Determine the [x, y] coordinate at the center of the cell enclosing the given text.  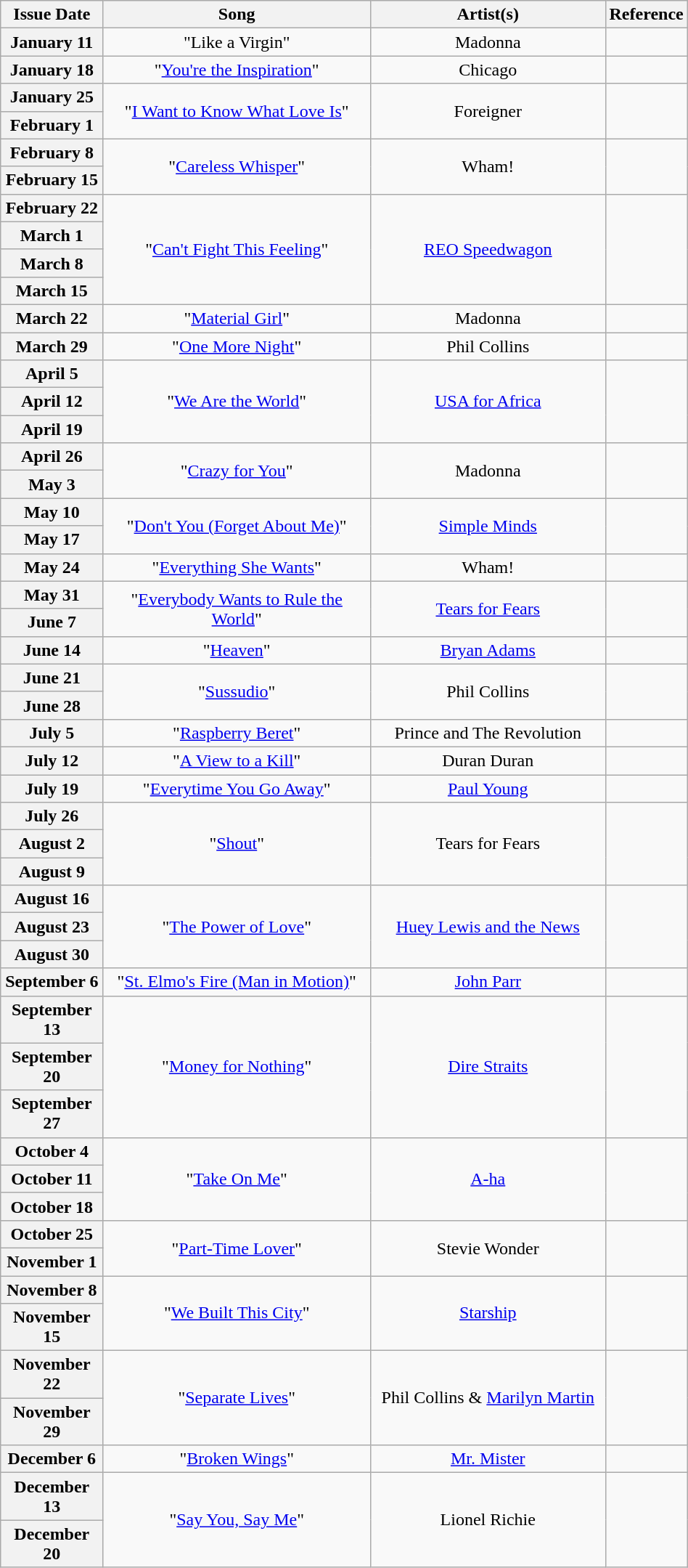
Stevie Wonder [488, 1248]
John Parr [488, 982]
"St. Elmo's Fire (Man in Motion)" [237, 982]
April 12 [52, 402]
USA for Africa [488, 402]
July 12 [52, 760]
"Like a Virgin" [237, 42]
August 23 [52, 927]
Reference [646, 15]
September 20 [52, 1066]
"Separate Lives" [237, 1398]
May 24 [52, 567]
November 15 [52, 1328]
January 11 [52, 42]
May 3 [52, 484]
June 28 [52, 705]
February 1 [52, 125]
April 26 [52, 457]
"Sussudio" [237, 691]
March 8 [52, 263]
August 9 [52, 872]
July 26 [52, 816]
October 11 [52, 1179]
"Everybody Wants to Rule the World" [237, 609]
February 8 [52, 153]
"Material Girl" [237, 318]
Foreigner [488, 111]
A-ha [488, 1179]
Huey Lewis and the News [488, 927]
September 27 [52, 1114]
December 6 [52, 1459]
"Part-Time Lover" [237, 1248]
April 5 [52, 374]
"Everything She Wants" [237, 567]
Lionel Richie [488, 1520]
"Don't You (Forget About Me)" [237, 526]
"Take On Me" [237, 1179]
"Heaven" [237, 650]
"Shout" [237, 844]
June 7 [52, 622]
"Broken Wings" [237, 1459]
February 22 [52, 208]
Chicago [488, 70]
May 10 [52, 512]
September 13 [52, 1020]
February 15 [52, 180]
December 20 [52, 1544]
Dire Straits [488, 1066]
Simple Minds [488, 526]
November 8 [52, 1289]
November 1 [52, 1262]
March 1 [52, 235]
Issue Date [52, 15]
"The Power of Love" [237, 927]
"Raspberry Beret" [237, 733]
Paul Young [488, 788]
Phil Collins & Marilyn Martin [488, 1398]
"I Want to Know What Love Is" [237, 111]
August 30 [52, 954]
"Crazy for You" [237, 471]
January 18 [52, 70]
March 15 [52, 291]
"Everytime You Go Away" [237, 788]
November 29 [52, 1422]
"We Are the World" [237, 402]
Starship [488, 1313]
Bryan Adams [488, 650]
August 2 [52, 844]
Duran Duran [488, 760]
May 31 [52, 595]
October 18 [52, 1206]
Mr. Mister [488, 1459]
June 21 [52, 678]
October 4 [52, 1151]
"Money for Nothing" [237, 1066]
Artist(s) [488, 15]
"You're the Inspiration" [237, 70]
"Careless Whisper" [237, 166]
January 25 [52, 97]
July 19 [52, 788]
March 29 [52, 346]
July 5 [52, 733]
Prince and The Revolution [488, 733]
April 19 [52, 429]
September 6 [52, 982]
October 25 [52, 1234]
December 13 [52, 1496]
"Say You, Say Me" [237, 1520]
May 17 [52, 540]
REO Speedwagon [488, 249]
"Can't Fight This Feeling" [237, 249]
August 16 [52, 899]
November 22 [52, 1374]
June 14 [52, 650]
Song [237, 15]
"A View to a Kill" [237, 760]
"One More Night" [237, 346]
"We Built This City" [237, 1313]
March 22 [52, 318]
